Find where the given text appears and provide that cell's center as (X, Y) coordinate. 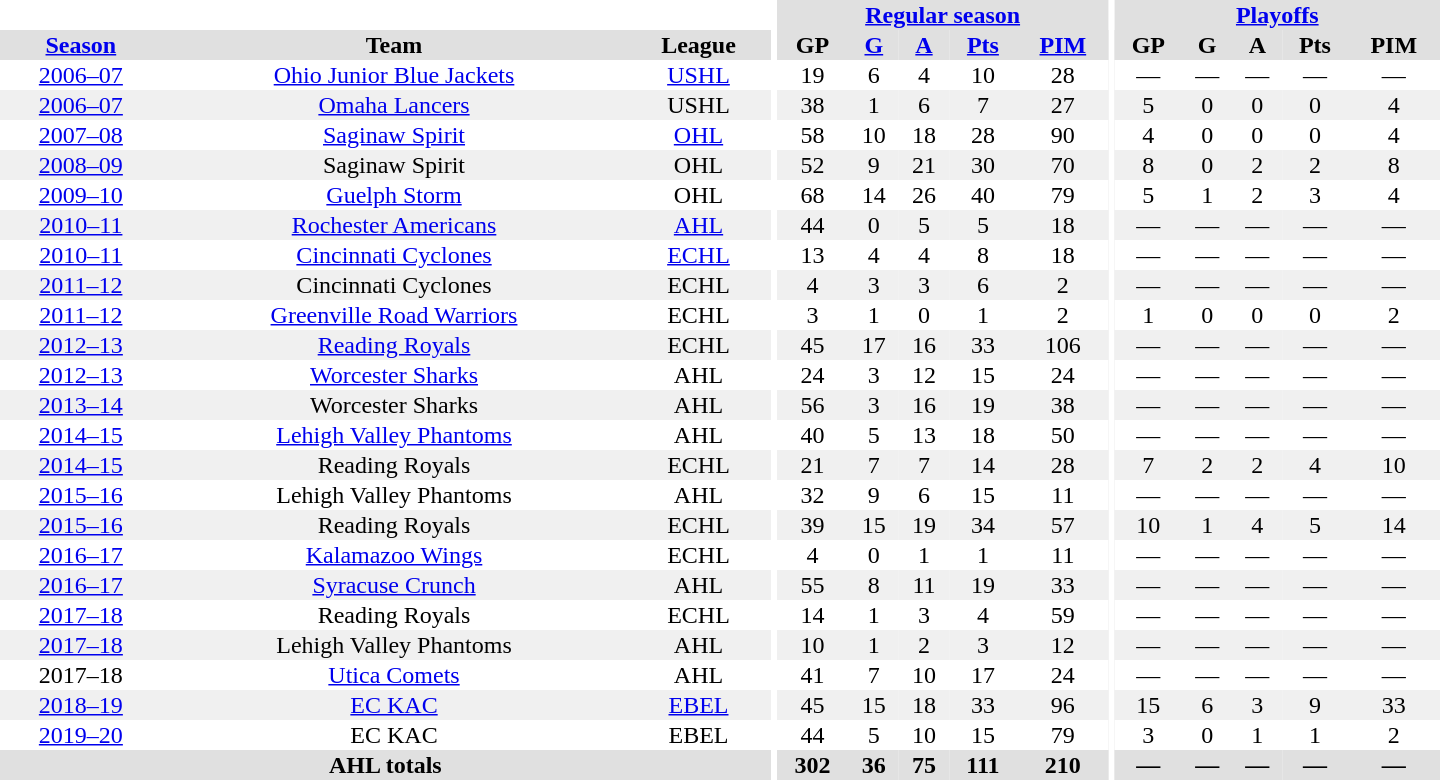
26 (924, 195)
2018–19 (81, 705)
League (698, 45)
50 (1063, 435)
Rochester Americans (394, 225)
68 (812, 195)
210 (1063, 765)
Team (394, 45)
32 (812, 495)
2019–20 (81, 735)
Ohio Junior Blue Jackets (394, 75)
2008–09 (81, 165)
41 (812, 675)
302 (812, 765)
55 (812, 585)
Greenville Road Warriors (394, 315)
59 (1063, 615)
75 (924, 765)
Guelph Storm (394, 195)
Regular season (942, 15)
96 (1063, 705)
Playoffs (1278, 15)
30 (983, 165)
2013–14 (81, 405)
70 (1063, 165)
58 (812, 135)
Utica Comets (394, 675)
36 (874, 765)
57 (1063, 525)
34 (983, 525)
2007–08 (81, 135)
Omaha Lancers (394, 105)
52 (812, 165)
27 (1063, 105)
Kalamazoo Wings (394, 555)
90 (1063, 135)
Season (81, 45)
39 (812, 525)
111 (983, 765)
56 (812, 405)
AHL totals (386, 765)
106 (1063, 345)
Syracuse Crunch (394, 585)
2009–10 (81, 195)
